Output the [x, y] coordinate of the center of the cell containing the given text.  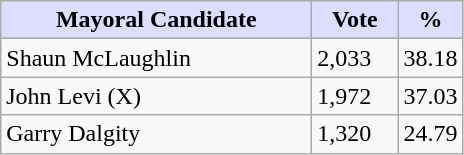
37.03 [430, 96]
1,320 [355, 134]
Mayoral Candidate [156, 20]
Shaun McLaughlin [156, 58]
John Levi (X) [156, 96]
2,033 [355, 58]
1,972 [355, 96]
24.79 [430, 134]
Vote [355, 20]
38.18 [430, 58]
Garry Dalgity [156, 134]
% [430, 20]
